Pinpoint the cell where the given text exists, returning its [X, Y] midpoint coordinate. 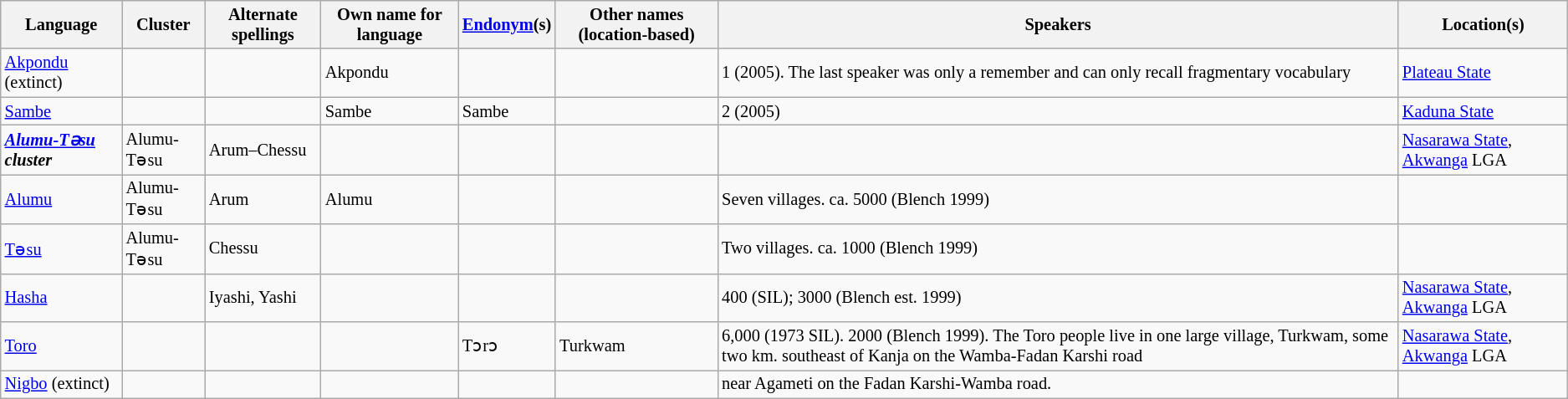
Hasha [62, 298]
Plateau State [1484, 73]
Alternate spellings [263, 24]
Seven villages. ca. 5000 (Blench 1999) [1058, 199]
Tәsu [62, 249]
400 (SIL); 3000 (Blench est. 1999) [1058, 298]
Tɔrɔ [507, 345]
Own name for language [390, 24]
Two villages. ca. 1000 (Blench 1999) [1058, 249]
Chessu [263, 249]
Cluster [164, 24]
Akpondu (extinct) [62, 73]
Location(s) [1484, 24]
Kaduna State [1484, 111]
near Agameti on the Fadan Karshi-Wamba road. [1058, 384]
Alumu-Tәsu cluster [62, 149]
Turkwam [636, 345]
1 (2005). The last speaker was only a remember and can only recall fragmentary vocabulary [1058, 73]
Arum [263, 199]
Iyashi, Yashi [263, 298]
Other names (location-based) [636, 24]
Akpondu [390, 73]
Arum–Chessu [263, 149]
Language [62, 24]
2 (2005) [1058, 111]
Toro [62, 345]
Endonym(s) [507, 24]
Speakers [1058, 24]
Nigbo (extinct) [62, 384]
